Return the (X, Y) coordinate for the center point of the cell that contains the specified text.  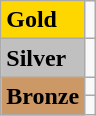
Silver (43, 58)
Gold (43, 20)
Bronze (43, 96)
